Determine the [x, y] coordinate at the center of the cell enclosing the given text.  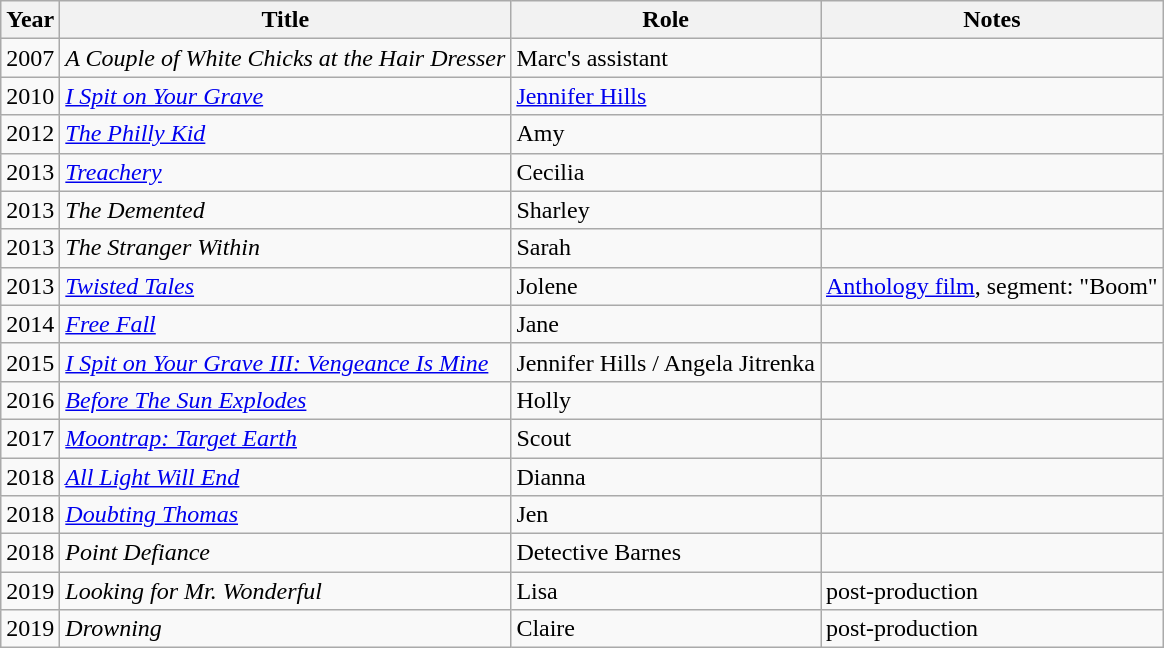
Marc's assistant [666, 58]
2007 [30, 58]
Free Fall [286, 324]
Before The Sun Explodes [286, 400]
Looking for Mr. Wonderful [286, 591]
Jennifer Hills [666, 96]
2016 [30, 400]
All Light Will End [286, 477]
Drowning [286, 629]
Detective Barnes [666, 553]
Holly [666, 400]
A Couple of White Chicks at the Hair Dresser [286, 58]
2015 [30, 362]
Amy [666, 134]
Sarah [666, 248]
Notes [992, 20]
Dianna [666, 477]
Sharley [666, 210]
Role [666, 20]
2017 [30, 438]
The Demented [286, 210]
Jennifer Hills / Angela Jitrenka [666, 362]
2014 [30, 324]
Treachery [286, 172]
Jen [666, 515]
The Stranger Within [286, 248]
Twisted Tales [286, 286]
The Philly Kid [286, 134]
Title [286, 20]
Jolene [666, 286]
Point Defiance [286, 553]
Moontrap: Target Earth [286, 438]
Year [30, 20]
Jane [666, 324]
2010 [30, 96]
I Spit on Your Grave [286, 96]
Cecilia [666, 172]
Scout [666, 438]
Lisa [666, 591]
Claire [666, 629]
Doubting Thomas [286, 515]
I Spit on Your Grave III: Vengeance Is Mine [286, 362]
Anthology film, segment: "Boom" [992, 286]
2012 [30, 134]
